Determine the (x, y) coordinate at the center of the cell enclosing the given text.  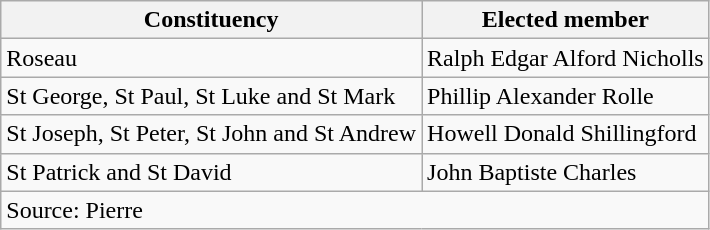
St George, St Paul, St Luke and St Mark (212, 96)
St Joseph, St Peter, St John and St Andrew (212, 134)
St Patrick and St David (212, 172)
Constituency (212, 20)
Roseau (212, 58)
Source: Pierre (355, 210)
John Baptiste Charles (566, 172)
Ralph Edgar Alford Nicholls (566, 58)
Howell Donald Shillingford (566, 134)
Phillip Alexander Rolle (566, 96)
Elected member (566, 20)
